Capture the cell that displays the provided text and extract its (X, Y) central coordinate. 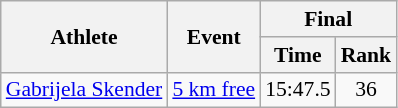
Final (328, 19)
5 km free (214, 90)
Time (298, 55)
Athlete (84, 36)
36 (366, 90)
Gabrijela Skender (84, 90)
Event (214, 36)
Rank (366, 55)
15:47.5 (298, 90)
